From the cell containing the given text, extract its center point as [x, y] coordinate. 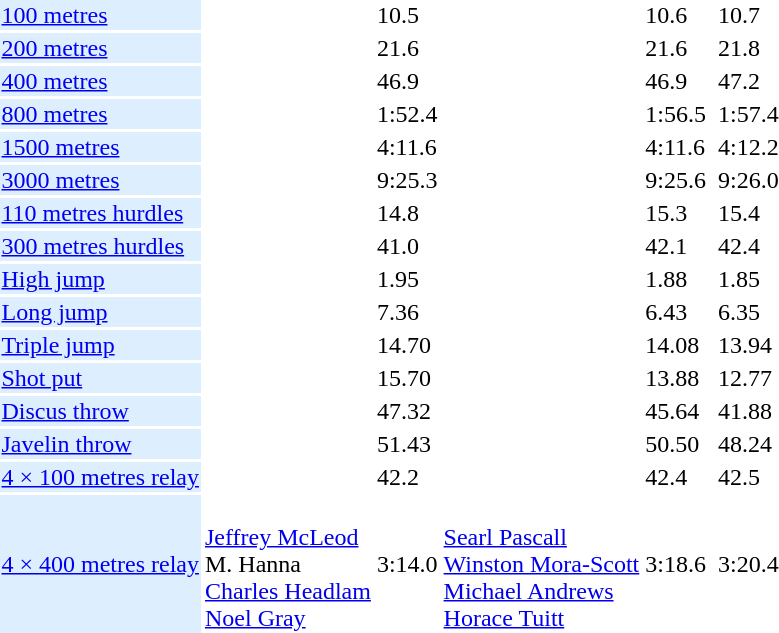
9:25.3 [407, 180]
45.64 [676, 411]
300 metres hurdles [100, 246]
42.2 [407, 477]
3000 metres [100, 180]
14.08 [676, 345]
14.8 [407, 213]
Long jump [100, 312]
13.88 [676, 378]
Discus throw [100, 411]
14.70 [407, 345]
800 metres [100, 114]
Shot put [100, 378]
10.5 [407, 15]
10.6 [676, 15]
200 metres [100, 48]
100 metres [100, 15]
Triple jump [100, 345]
6.43 [676, 312]
Javelin throw [100, 444]
7.36 [407, 312]
50.50 [676, 444]
41.0 [407, 246]
4 × 100 metres relay [100, 477]
42.4 [676, 477]
1.95 [407, 279]
47.32 [407, 411]
1.88 [676, 279]
15.70 [407, 378]
Searl Pascall Winston Mora-Scott Michael Andrews Horace Tuitt [542, 564]
1:52.4 [407, 114]
High jump [100, 279]
3:14.0 [407, 564]
1:56.5 [676, 114]
15.3 [676, 213]
3:18.6 [676, 564]
400 metres [100, 81]
110 metres hurdles [100, 213]
51.43 [407, 444]
9:25.6 [676, 180]
Jeffrey McLeod M. Hanna Charles Headlam Noel Gray [288, 564]
1500 metres [100, 147]
42.1 [676, 246]
4 × 400 metres relay [100, 564]
